Return [x, y] of the center of cell containing provided text 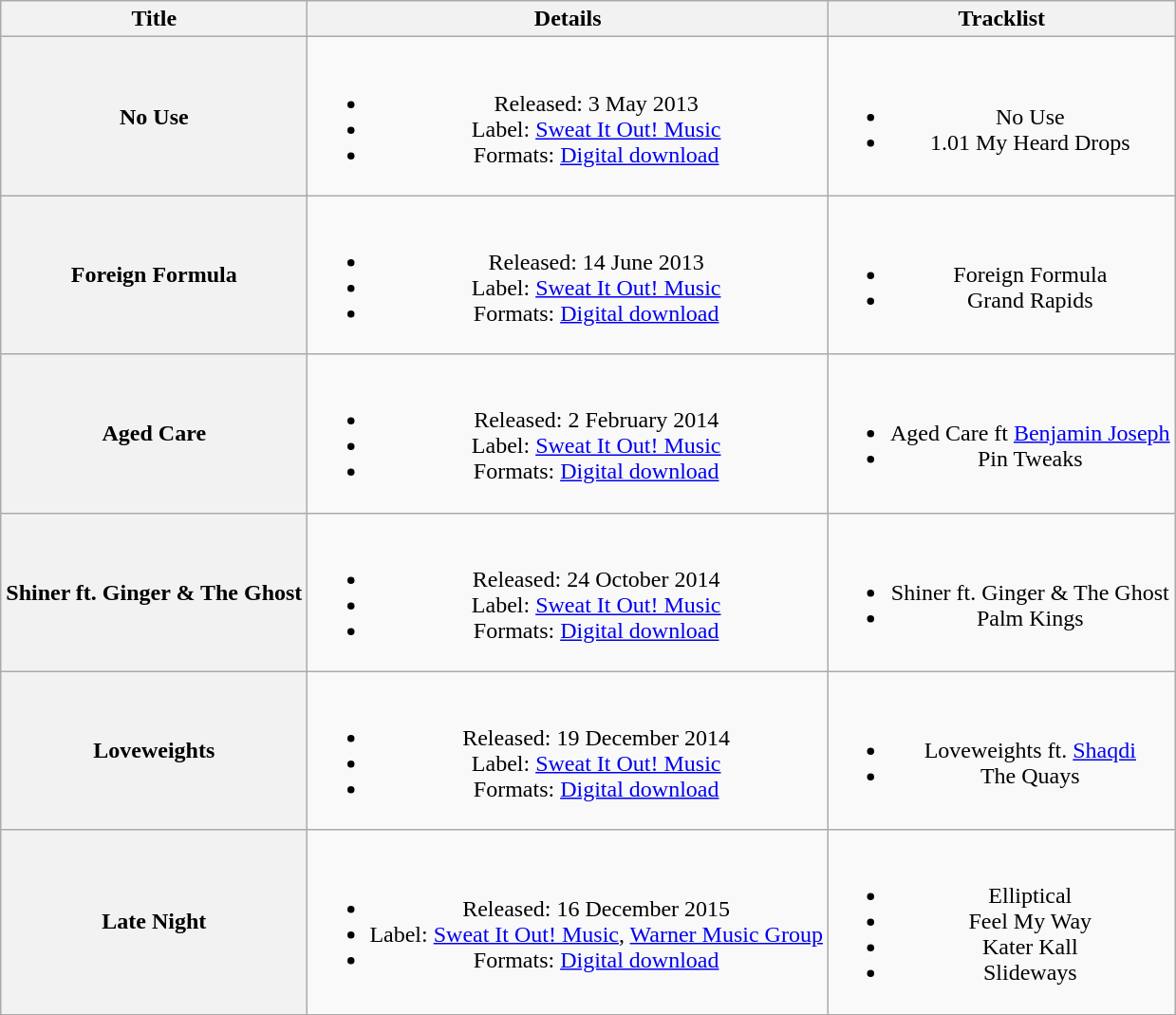
Released: 14 June 2013Label: Sweat It Out! MusicFormats: Digital download [568, 275]
Late Night [154, 922]
Title [154, 19]
Released: 24 October 2014Label: Sweat It Out! MusicFormats: Digital download [568, 592]
Foreign FormulaGrand Rapids [1001, 275]
Loveweights ft. ShaqdiThe Quays [1001, 750]
Released: 19 December 2014Label: Sweat It Out! MusicFormats: Digital download [568, 750]
Aged Care [154, 433]
Shiner ft. Ginger & The GhostPalm Kings [1001, 592]
Aged Care ft Benjamin JosephPin Tweaks [1001, 433]
Foreign Formula [154, 275]
Released: 2 February 2014Label: Sweat It Out! MusicFormats: Digital download [568, 433]
Released: 16 December 2015Label: Sweat It Out! Music, Warner Music GroupFormats: Digital download [568, 922]
No Use1.01 My Heard Drops [1001, 116]
Shiner ft. Ginger & The Ghost [154, 592]
Released: 3 May 2013Label: Sweat It Out! MusicFormats: Digital download [568, 116]
Details [568, 19]
EllipticalFeel My WayKater KallSlideways [1001, 922]
Loveweights [154, 750]
Tracklist [1001, 19]
No Use [154, 116]
